Determine the (X, Y) coordinate at the center of the cell enclosing the given text.  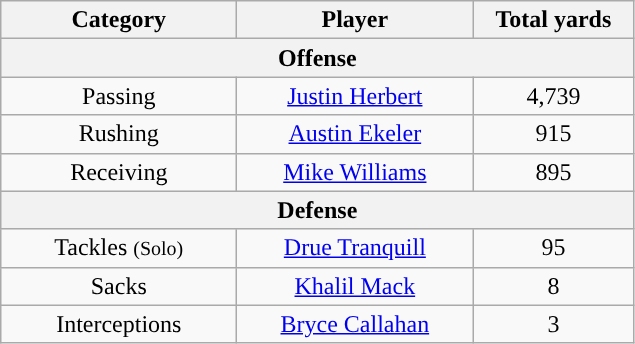
915 (554, 134)
Rushing (119, 134)
Interceptions (119, 324)
Passing (119, 96)
895 (554, 172)
Sacks (119, 286)
4,739 (554, 96)
Category (119, 20)
Austin Ekeler (355, 134)
Drue Tranquill (355, 248)
Tackles (Solo) (119, 248)
Total yards (554, 20)
Receiving (119, 172)
Defense (318, 210)
8 (554, 286)
Mike Williams (355, 172)
3 (554, 324)
95 (554, 248)
Bryce Callahan (355, 324)
Player (355, 20)
Justin Herbert (355, 96)
Khalil Mack (355, 286)
Offense (318, 58)
